Return the (X, Y) coordinate for the center point of the cell that contains the specified text.  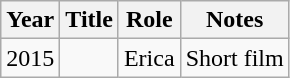
2015 (30, 58)
Role (149, 20)
Title (90, 20)
Erica (149, 58)
Short film (234, 58)
Year (30, 20)
Notes (234, 20)
